Return the [X, Y] coordinate for the center point of the cell that contains the specified text.  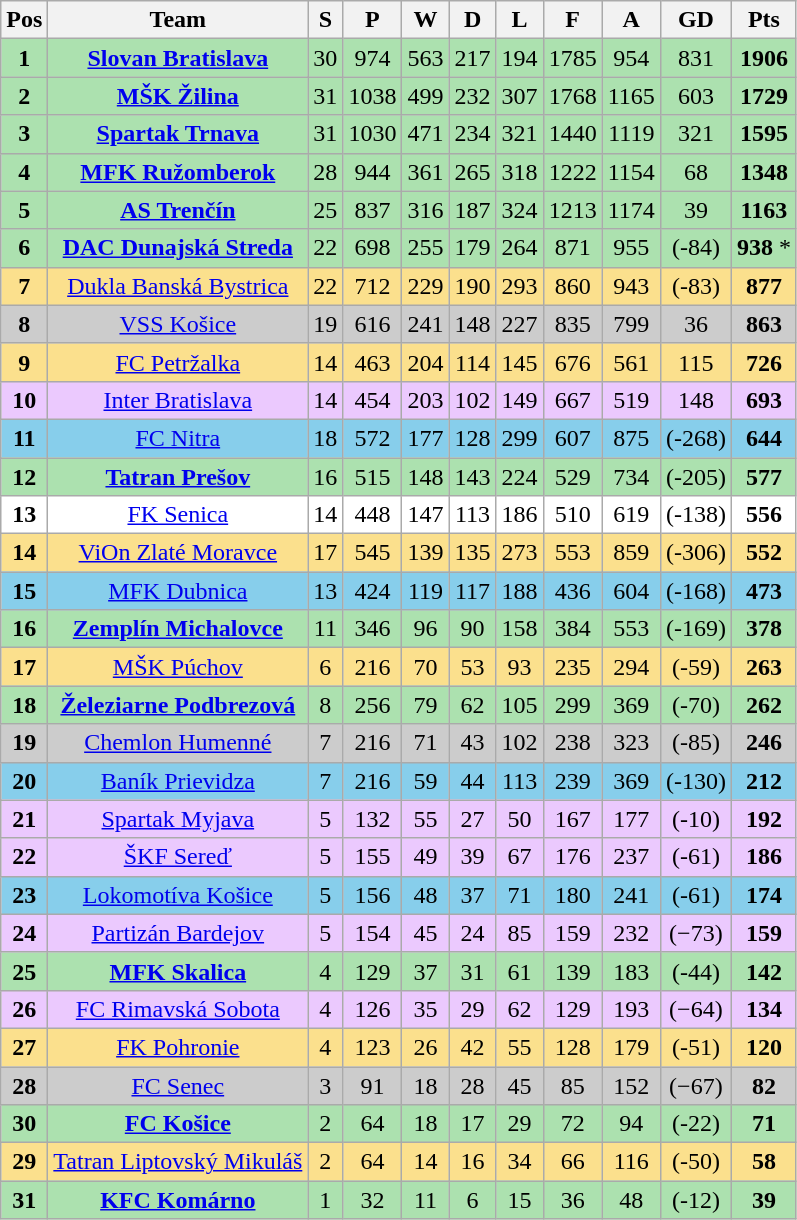
Chemlon Humenné [178, 743]
212 [764, 781]
VSS Košice [178, 324]
256 [372, 705]
229 [426, 286]
(-83) [696, 286]
1030 [372, 134]
1174 [631, 210]
GD [696, 20]
194 [520, 58]
217 [472, 58]
20 [24, 781]
877 [764, 286]
190 [472, 286]
519 [631, 400]
Lokomotíva Košice [178, 895]
384 [572, 629]
94 [631, 1124]
72 [572, 1124]
(-51) [696, 1047]
KFC Komárno [178, 1200]
1785 [572, 58]
9 [24, 362]
1595 [764, 134]
616 [372, 324]
A [631, 20]
Spartak Myjava [178, 819]
529 [572, 477]
AS Trenčín [178, 210]
119 [426, 591]
1163 [764, 210]
58 [764, 1162]
667 [572, 400]
(-268) [696, 438]
(-10) [696, 819]
(-22) [696, 1124]
239 [572, 781]
MŠK Púchov [178, 667]
871 [572, 248]
FC Petržalka [178, 362]
90 [472, 629]
943 [631, 286]
563 [426, 58]
DAC Dunajská Streda [178, 248]
556 [764, 515]
361 [426, 172]
944 [372, 172]
448 [372, 515]
Partizán Bardejov [178, 933]
(−64) [696, 1009]
837 [372, 210]
W [426, 20]
187 [472, 210]
(-44) [696, 971]
FC Senec [178, 1085]
(-138) [696, 515]
Spartak Trnava [178, 134]
273 [520, 553]
463 [372, 362]
154 [372, 933]
61 [520, 971]
(−67) [696, 1085]
Baník Prievidza [178, 781]
MFK Ružomberok [178, 172]
ViOn Zlaté Moravce [178, 553]
50 [520, 819]
D [472, 20]
(-85) [696, 743]
115 [696, 362]
158 [520, 629]
21 [24, 819]
149 [520, 400]
S [326, 20]
10 [24, 400]
192 [764, 819]
143 [472, 477]
Železiarne Podbrezová [178, 705]
126 [372, 1009]
515 [372, 477]
68 [696, 172]
235 [572, 667]
188 [520, 591]
471 [426, 134]
116 [631, 1162]
FK Senica [178, 515]
378 [764, 629]
572 [372, 438]
835 [572, 324]
67 [520, 857]
34 [520, 1162]
193 [631, 1009]
134 [764, 1009]
238 [572, 743]
93 [520, 667]
561 [631, 362]
1038 [372, 96]
(-12) [696, 1200]
183 [631, 971]
676 [572, 362]
152 [631, 1085]
293 [520, 286]
114 [472, 362]
203 [426, 400]
(-168) [696, 591]
324 [520, 210]
346 [372, 629]
F [572, 20]
32 [372, 1200]
12 [24, 477]
510 [572, 515]
316 [426, 210]
Zemplín Michalovce [178, 629]
Tatran Prešov [178, 477]
142 [764, 971]
(-169) [696, 629]
234 [472, 134]
499 [426, 96]
59 [426, 781]
860 [572, 286]
79 [426, 705]
545 [372, 553]
156 [372, 895]
FC Košice [178, 1124]
237 [631, 857]
603 [696, 96]
1222 [572, 172]
1768 [572, 96]
1154 [631, 172]
(-205) [696, 477]
(-130) [696, 781]
1440 [572, 134]
53 [472, 667]
(−73) [696, 933]
307 [520, 96]
607 [572, 438]
577 [764, 477]
264 [520, 248]
875 [631, 438]
294 [631, 667]
35 [426, 1009]
712 [372, 286]
224 [520, 477]
974 [372, 58]
L [520, 20]
644 [764, 438]
938 * [764, 248]
82 [764, 1085]
954 [631, 58]
1119 [631, 134]
P [372, 20]
473 [764, 591]
693 [764, 400]
831 [696, 58]
859 [631, 553]
Slovan Bratislava [178, 58]
255 [426, 248]
1906 [764, 58]
FC Nitra [178, 438]
265 [472, 172]
123 [372, 1047]
424 [372, 591]
(-70) [696, 705]
1348 [764, 172]
1213 [572, 210]
227 [520, 324]
Pos [24, 20]
734 [631, 477]
262 [764, 705]
1165 [631, 96]
Tatran Liptovský Mikuláš [178, 1162]
(-84) [696, 248]
FK Pohronie [178, 1047]
(-50) [696, 1162]
180 [572, 895]
436 [572, 591]
96 [426, 629]
120 [764, 1047]
726 [764, 362]
FC Rimavská Sobota [178, 1009]
42 [472, 1047]
23 [24, 895]
(-306) [696, 553]
263 [764, 667]
49 [426, 857]
1729 [764, 96]
246 [764, 743]
145 [520, 362]
204 [426, 362]
318 [520, 172]
91 [372, 1085]
117 [472, 591]
Dukla Banská Bystrica [178, 286]
MFK Dubnica [178, 591]
135 [472, 553]
66 [572, 1162]
955 [631, 248]
Team [178, 20]
604 [631, 591]
147 [426, 515]
44 [472, 781]
863 [764, 324]
132 [372, 819]
155 [372, 857]
Pts [764, 20]
105 [520, 705]
167 [572, 819]
323 [631, 743]
Inter Bratislava [178, 400]
(-59) [696, 667]
619 [631, 515]
698 [372, 248]
ŠKF Sereď [178, 857]
176 [572, 857]
MŠK Žilina [178, 96]
174 [764, 895]
799 [631, 324]
454 [372, 400]
MFK Skalica [178, 971]
43 [472, 743]
70 [426, 667]
552 [764, 553]
